For the text-containing cell, return its midpoint in (X, Y) coordinate format. 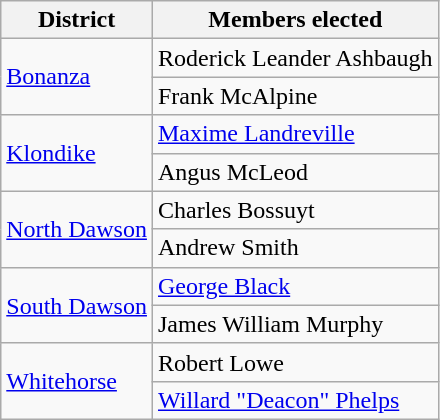
Robert Lowe (295, 362)
Bonanza (77, 77)
Charles Bossuyt (295, 210)
Andrew Smith (295, 248)
Roderick Leander Ashbaugh (295, 58)
North Dawson (77, 229)
Angus McLeod (295, 172)
Members elected (295, 20)
District (77, 20)
Maxime Landreville (295, 134)
Klondike (77, 153)
George Black (295, 286)
Willard "Deacon" Phelps (295, 400)
South Dawson (77, 305)
Whitehorse (77, 381)
Frank McAlpine (295, 96)
James William Murphy (295, 324)
